Output the [X, Y] coordinate of the center of the cell containing the given text.  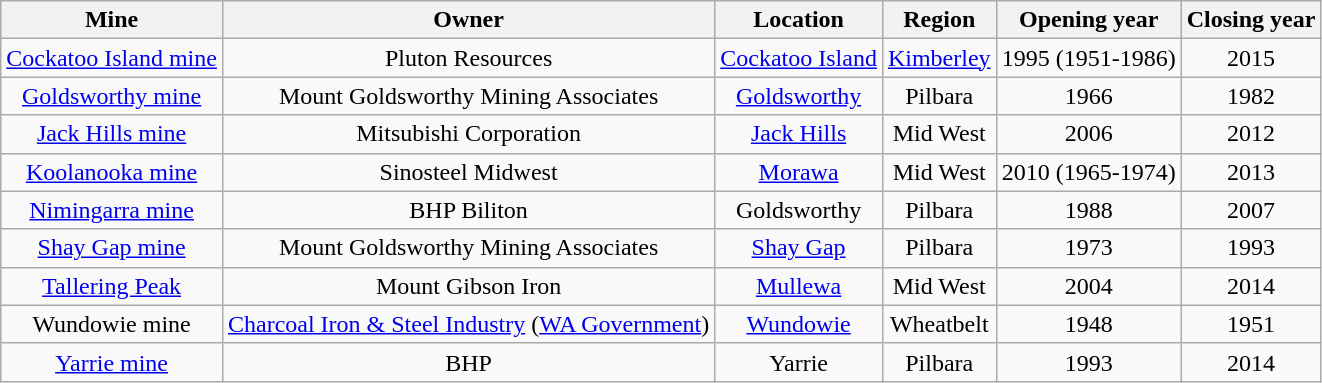
Cockatoo Island mine [112, 58]
Wheatbelt [939, 324]
1948 [1088, 324]
1995 (1951-1986) [1088, 58]
Koolanooka mine [112, 172]
Shay Gap mine [112, 248]
2015 [1251, 58]
Wundowie mine [112, 324]
Charcoal Iron & Steel Industry (WA Government) [468, 324]
2013 [1251, 172]
Yarrie [799, 362]
BHP Biliton [468, 210]
Tallering Peak [112, 286]
Owner [468, 20]
Location [799, 20]
Wundowie [799, 324]
BHP [468, 362]
2007 [1251, 210]
Cockatoo Island [799, 58]
1973 [1088, 248]
Goldsworthy mine [112, 96]
Mount Gibson Iron [468, 286]
2004 [1088, 286]
Mine [112, 20]
1966 [1088, 96]
Region [939, 20]
Closing year [1251, 20]
2010 (1965-1974) [1088, 172]
Jack Hills mine [112, 134]
Mitsubishi Corporation [468, 134]
Morawa [799, 172]
Opening year [1088, 20]
2012 [1251, 134]
Pluton Resources [468, 58]
Mullewa [799, 286]
Sinosteel Midwest [468, 172]
Nimingarra mine [112, 210]
Shay Gap [799, 248]
2006 [1088, 134]
Yarrie mine [112, 362]
1951 [1251, 324]
1988 [1088, 210]
Kimberley [939, 58]
Jack Hills [799, 134]
1982 [1251, 96]
